Capture the cell that displays the provided text and extract its (X, Y) central coordinate. 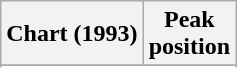
Peakposition (189, 34)
Chart (1993) (72, 34)
